Provide the (X, Y) coordinate of the cell's center where the given text is located.  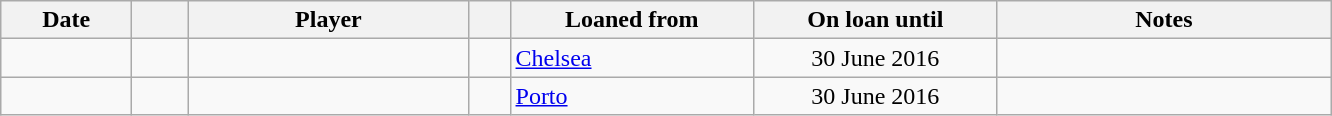
Notes (1164, 20)
Loaned from (632, 20)
On loan until (876, 20)
Porto (632, 96)
Player (328, 20)
Date (66, 20)
Chelsea (632, 58)
